Capture the cell that displays the provided text and extract its [X, Y] central coordinate. 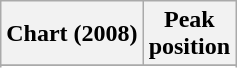
Chart (2008) [72, 34]
Peakposition [189, 34]
